For the text-containing cell, return its midpoint in (x, y) coordinate format. 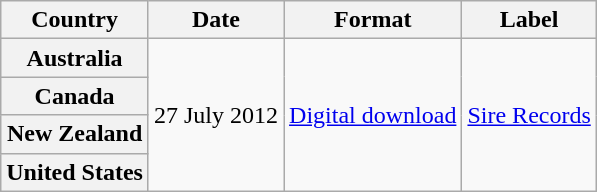
Date (216, 20)
Canada (75, 96)
Format (373, 20)
Australia (75, 58)
Sire Records (529, 115)
Digital download (373, 115)
27 July 2012 (216, 115)
United States (75, 172)
Label (529, 20)
Country (75, 20)
New Zealand (75, 134)
